Find where the given text appears and provide that cell's center as (x, y) coordinate. 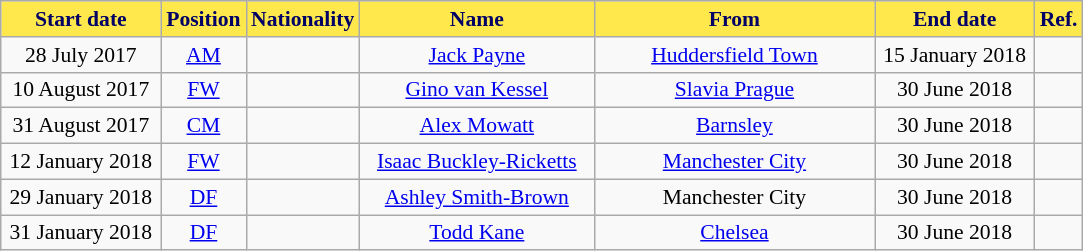
Chelsea (734, 233)
Position (204, 19)
AM (204, 55)
Slavia Prague (734, 90)
10 August 2017 (81, 90)
29 January 2018 (81, 197)
Barnsley (734, 126)
From (734, 19)
12 January 2018 (81, 162)
Ashley Smith-Brown (476, 197)
Todd Kane (476, 233)
Alex Mowatt (476, 126)
Name (476, 19)
End date (955, 19)
Start date (81, 19)
CM (204, 126)
Huddersfield Town (734, 55)
Ref. (1059, 19)
Jack Payne (476, 55)
Nationality (302, 19)
31 August 2017 (81, 126)
28 July 2017 (81, 55)
Gino van Kessel (476, 90)
31 January 2018 (81, 233)
15 January 2018 (955, 55)
Isaac Buckley-Ricketts (476, 162)
